Detect which cell encompasses the target text, then output its (X, Y) center coordinate. 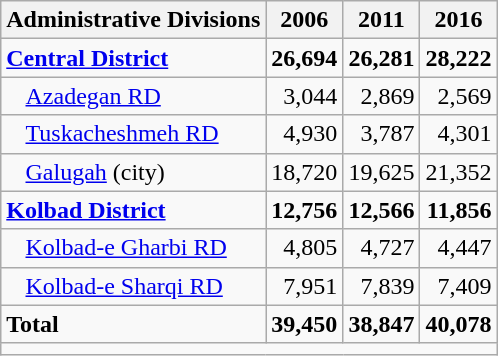
21,352 (458, 172)
Galugah (city) (134, 172)
Total (134, 324)
2,869 (382, 96)
12,756 (304, 210)
Central District (134, 58)
4,727 (382, 248)
Kolbad District (134, 210)
3,044 (304, 96)
7,951 (304, 286)
Azadegan RD (134, 96)
7,839 (382, 286)
2,569 (458, 96)
2006 (304, 20)
4,930 (304, 134)
26,281 (382, 58)
2011 (382, 20)
2016 (458, 20)
26,694 (304, 58)
28,222 (458, 58)
7,409 (458, 286)
40,078 (458, 324)
4,805 (304, 248)
18,720 (304, 172)
19,625 (382, 172)
38,847 (382, 324)
Kolbad-e Sharqi RD (134, 286)
12,566 (382, 210)
4,447 (458, 248)
4,301 (458, 134)
39,450 (304, 324)
Kolbad-e Gharbi RD (134, 248)
3,787 (382, 134)
11,856 (458, 210)
Tuskacheshmeh RD (134, 134)
Administrative Divisions (134, 20)
